Identify which cell holds the provided text, then report its (x, y) central coordinate. 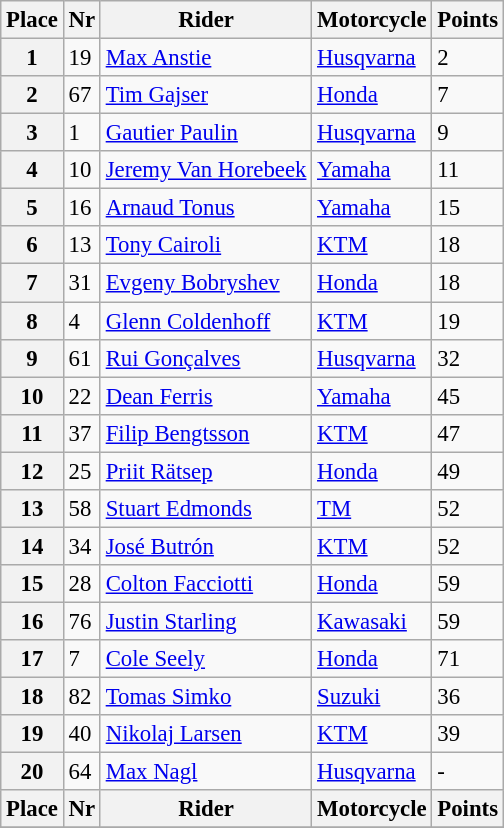
5 (32, 208)
28 (82, 584)
Filip Bengtsson (206, 433)
6 (32, 245)
76 (82, 621)
14 (32, 546)
37 (82, 433)
Tomas Simko (206, 697)
12 (32, 471)
Stuart Edmonds (206, 509)
20 (32, 772)
8 (32, 321)
36 (468, 697)
- (468, 772)
25 (82, 471)
71 (468, 659)
Glenn Coldenhoff (206, 321)
Kawasaki (372, 621)
Max Nagl (206, 772)
José Butrón (206, 546)
17 (32, 659)
Arnaud Tonus (206, 208)
Colton Facciotti (206, 584)
39 (468, 734)
64 (82, 772)
45 (468, 396)
Rui Gonçalves (206, 358)
Jeremy Van Horebeek (206, 170)
61 (82, 358)
Suzuki (372, 697)
Cole Seely (206, 659)
31 (82, 283)
Priit Rätsep (206, 471)
34 (82, 546)
3 (32, 133)
Tony Cairoli (206, 245)
Tim Gajser (206, 95)
Max Anstie (206, 58)
Evgeny Bobryshev (206, 283)
32 (468, 358)
TM (372, 509)
Justin Starling (206, 621)
Nikolaj Larsen (206, 734)
Gautier Paulin (206, 133)
40 (82, 734)
49 (468, 471)
82 (82, 697)
Dean Ferris (206, 396)
47 (468, 433)
22 (82, 396)
67 (82, 95)
58 (82, 509)
